Search for the cell housing the specified text and yield its (X, Y) center coordinate. 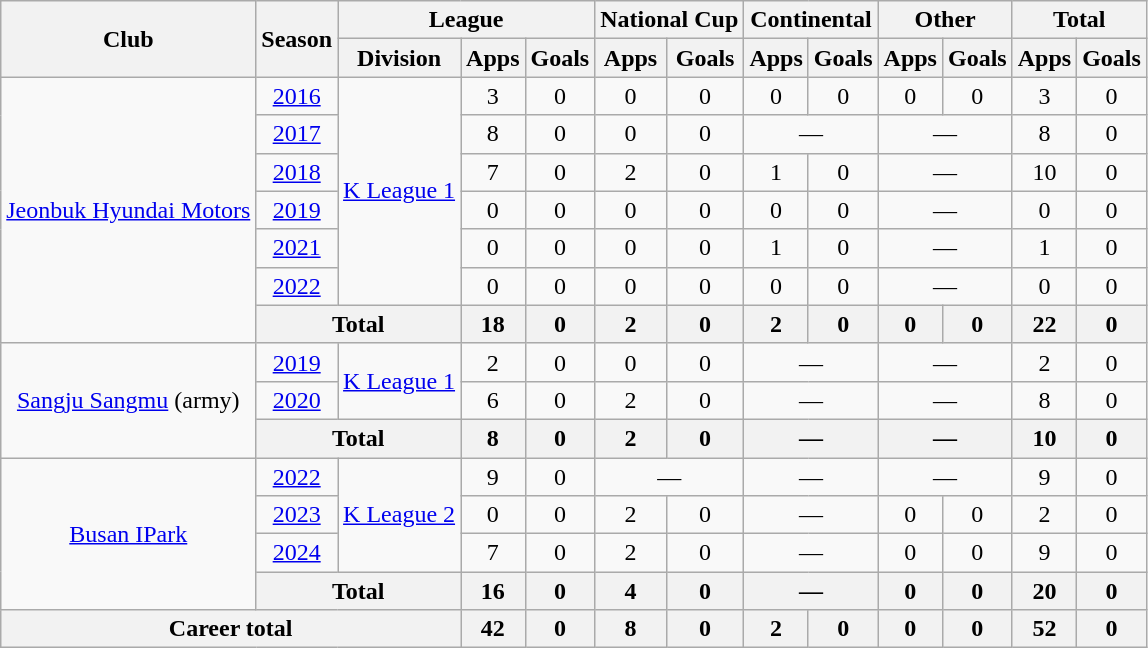
4 (631, 591)
6 (493, 400)
Club (128, 39)
National Cup (670, 20)
2021 (297, 248)
22 (1044, 324)
2017 (297, 134)
52 (1044, 629)
Sangju Sangmu (army) (128, 400)
Other (945, 20)
16 (493, 591)
Continental (811, 20)
Season (297, 39)
League (466, 20)
2020 (297, 400)
20 (1044, 591)
42 (493, 629)
Jeonbuk Hyundai Motors (128, 210)
2023 (297, 515)
2018 (297, 172)
18 (493, 324)
2024 (297, 553)
Division (400, 58)
2016 (297, 96)
K League 2 (400, 515)
Career total (231, 629)
Busan IPark (128, 534)
